Find where the given text appears and provide that cell's center as [x, y] coordinate. 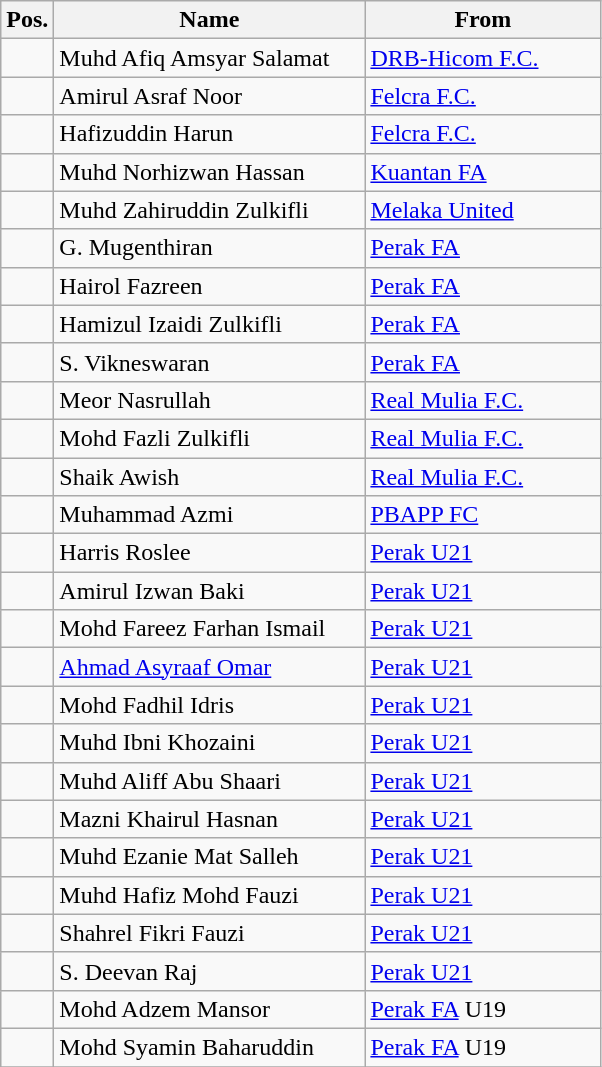
PBAPP FC [483, 515]
Mohd Fazli Zulkifli [210, 438]
Muhd Afiq Amsyar Salamat [210, 58]
G. Mugenthiran [210, 248]
Muhd Ibni Khozaini [210, 743]
From [483, 20]
DRB-Hicom F.C. [483, 58]
Name [210, 20]
Harris Roslee [210, 553]
Mazni Khairul Hasnan [210, 819]
Amirul Asraf Noor [210, 96]
Meor Nasrullah [210, 400]
Muhd Zahiruddin Zulkifli [210, 210]
S. Deevan Raj [210, 971]
Kuantan FA [483, 172]
Hairol Fazreen [210, 286]
Hamizul Izaidi Zulkifli [210, 324]
Pos. [28, 20]
Amirul Izwan Baki [210, 591]
Muhd Ezanie Mat Salleh [210, 857]
Mohd Fareez Farhan Ismail [210, 629]
Hafizuddin Harun [210, 134]
Mohd Syamin Baharuddin [210, 1047]
Shaik Awish [210, 477]
Muhammad Azmi [210, 515]
S. Vikneswaran [210, 362]
Muhd Norhizwan Hassan [210, 172]
Muhd Aliff Abu Shaari [210, 781]
Mohd Adzem Mansor [210, 1009]
Melaka United [483, 210]
Ahmad Asyraaf Omar [210, 667]
Shahrel Fikri Fauzi [210, 933]
Mohd Fadhil Idris [210, 705]
Muhd Hafiz Mohd Fauzi [210, 895]
